Search for the cell housing the specified text and yield its [x, y] center coordinate. 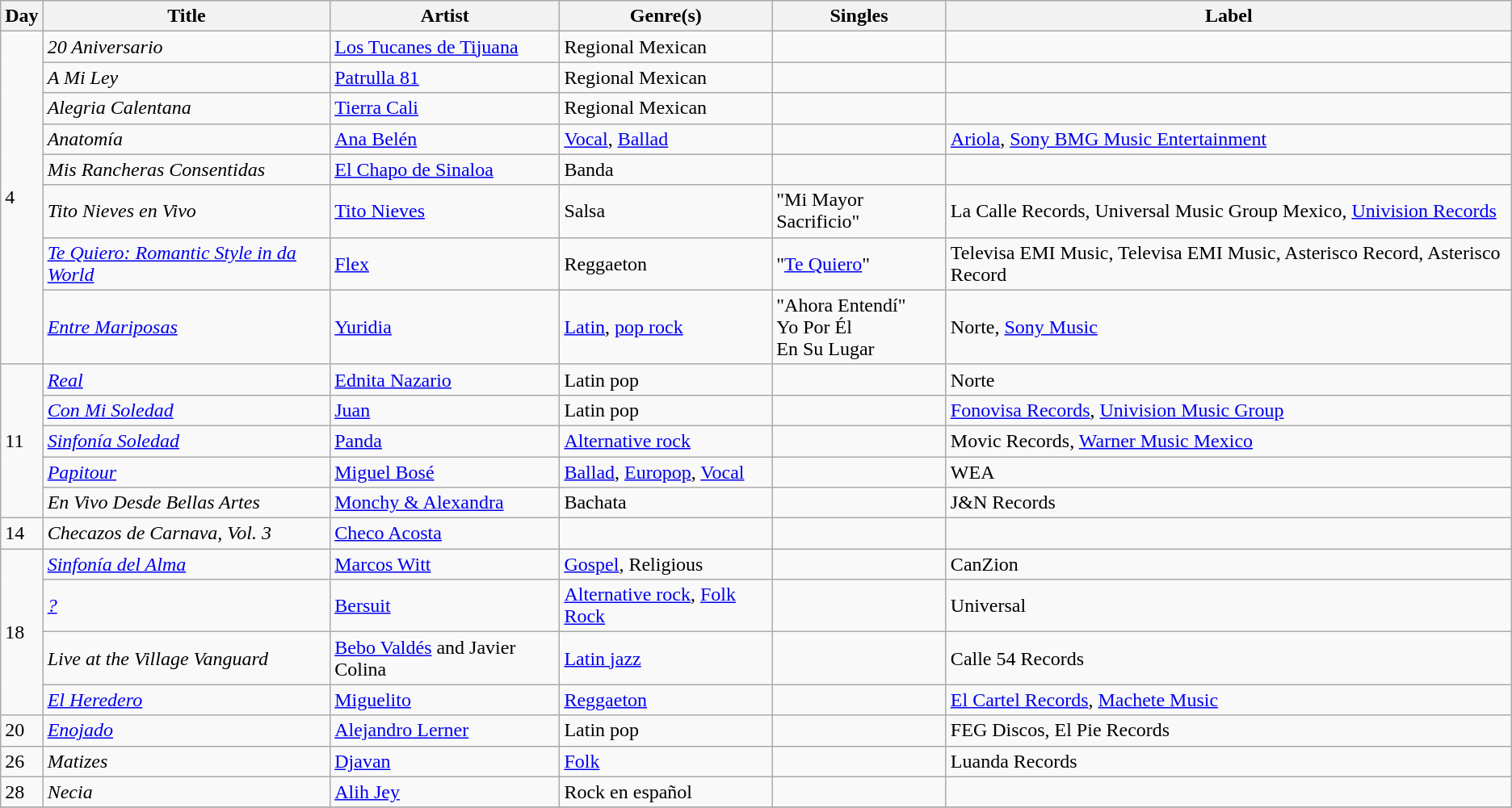
Live at the Village Vanguard [187, 659]
Folk [666, 761]
Entre Mariposas [187, 327]
Checo Acosta [445, 534]
Fonovisa Records, Univision Music Group [1228, 410]
Miguelito [445, 700]
El Cartel Records, Machete Music [1228, 700]
Label [1228, 16]
Te Quiero: Romantic Style in da World [187, 263]
Enojado [187, 731]
Salsa [666, 211]
14 [22, 534]
"Ahora Entendí"Yo Por ÉlEn Su Lugar [859, 327]
Tierra Cali [445, 108]
Norte [1228, 379]
Alternative rock [666, 441]
A Mi Ley [187, 77]
Rock en español [666, 792]
Juan [445, 410]
Bebo Valdés and Javier Colina [445, 659]
Sinfonía del Alma [187, 564]
La Calle Records, Universal Music Group Mexico, Univision Records [1228, 211]
Sinfonía Soledad [187, 441]
Alih Jey [445, 792]
Matizes [187, 761]
En Vivo Desde Bellas Artes [187, 503]
Yuridia [445, 327]
"Te Quiero" [859, 263]
Los Tucanes de Tijuana [445, 47]
Miguel Bosé [445, 472]
El Heredero [187, 700]
Con Mi Soledad [187, 410]
4 [22, 198]
Alegria Calentana [187, 108]
18 [22, 632]
Bersuit [445, 605]
Singles [859, 16]
Luanda Records [1228, 761]
20 [22, 731]
Latin, pop rock [666, 327]
11 [22, 441]
FEG Discos, El Pie Records [1228, 731]
Tito Nieves [445, 211]
Checazos de Carnava, Vol. 3 [187, 534]
Latin jazz [666, 659]
Marcos Witt [445, 564]
Banda [666, 170]
26 [22, 761]
? [187, 605]
"Mi Mayor Sacrificio" [859, 211]
Papitour [187, 472]
Day [22, 16]
Djavan [445, 761]
Patrulla 81 [445, 77]
Genre(s) [666, 16]
Gospel, Religious [666, 564]
20 Aniversario [187, 47]
Movic Records, Warner Music Mexico [1228, 441]
Televisa EMI Music, Televisa EMI Music, Asterisco Record, Asterisco Record [1228, 263]
Ana Belén [445, 139]
Real [187, 379]
Alejandro Lerner [445, 731]
Title [187, 16]
Vocal, Ballad [666, 139]
Flex [445, 263]
Bachata [666, 503]
El Chapo de Sinaloa [445, 170]
CanZion [1228, 564]
Alternative rock, Folk Rock [666, 605]
Mis Rancheras Consentidas [187, 170]
Ednita Nazario [445, 379]
Calle 54 Records [1228, 659]
Tito Nieves en Vivo [187, 211]
J&N Records [1228, 503]
Ariola, Sony BMG Music Entertainment [1228, 139]
WEA [1228, 472]
Necia [187, 792]
28 [22, 792]
Artist [445, 16]
Ballad, Europop, Vocal [666, 472]
Panda [445, 441]
Norte, Sony Music [1228, 327]
Monchy & Alexandra [445, 503]
Universal [1228, 605]
Anatomía [187, 139]
